Return [X, Y] of the center of cell containing provided text 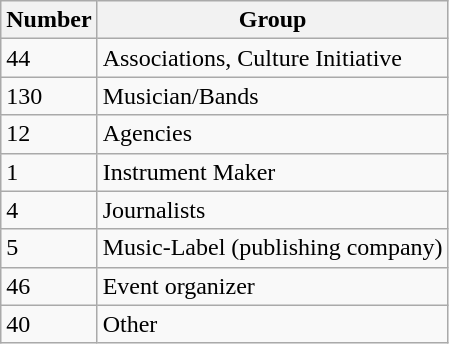
Other [272, 324]
Agencies [272, 134]
4 [49, 210]
12 [49, 134]
Associations, Culture Initiative [272, 58]
44 [49, 58]
5 [49, 248]
Group [272, 20]
Journalists [272, 210]
Number [49, 20]
40 [49, 324]
1 [49, 172]
46 [49, 286]
Instrument Maker [272, 172]
Music-Label (publishing company) [272, 248]
130 [49, 96]
Musician/Bands [272, 96]
Event organizer [272, 286]
